Capture the cell that displays the provided text and extract its (x, y) central coordinate. 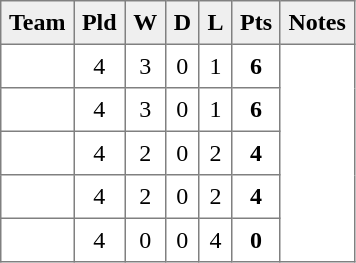
W (145, 23)
Pts (256, 23)
D (182, 23)
Pld (100, 23)
Team (38, 23)
Notes (317, 23)
L (216, 23)
